Detect which cell encompasses the target text, then output its (X, Y) center coordinate. 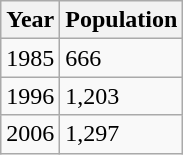
Year (30, 20)
666 (122, 58)
Population (122, 20)
1985 (30, 58)
1,297 (122, 134)
2006 (30, 134)
1996 (30, 96)
1,203 (122, 96)
